Output the [X, Y] coordinate of the center of the cell containing the given text.  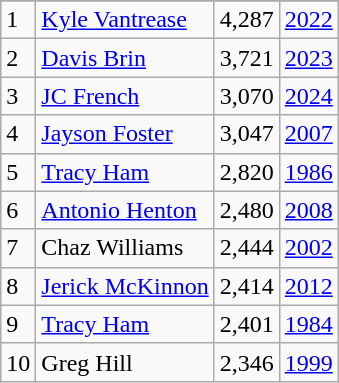
2023 [308, 58]
1999 [308, 362]
Chaz Williams [125, 248]
Antonio Henton [125, 210]
2007 [308, 134]
Davis Brin [125, 58]
10 [18, 362]
6 [18, 210]
1984 [308, 324]
2 [18, 58]
8 [18, 286]
3,721 [246, 58]
4 [18, 134]
2022 [308, 20]
2,346 [246, 362]
2012 [308, 286]
Jayson Foster [125, 134]
2024 [308, 96]
3 [18, 96]
JC French [125, 96]
Greg Hill [125, 362]
9 [18, 324]
3,047 [246, 134]
2,820 [246, 172]
4,287 [246, 20]
2,414 [246, 286]
2008 [308, 210]
3,070 [246, 96]
2,480 [246, 210]
1986 [308, 172]
2002 [308, 248]
2,401 [246, 324]
7 [18, 248]
Kyle Vantrease [125, 20]
5 [18, 172]
2,444 [246, 248]
1 [18, 20]
Jerick McKinnon [125, 286]
